Scan for the cell matching the given text and deliver its [x, y] coordinate at center. 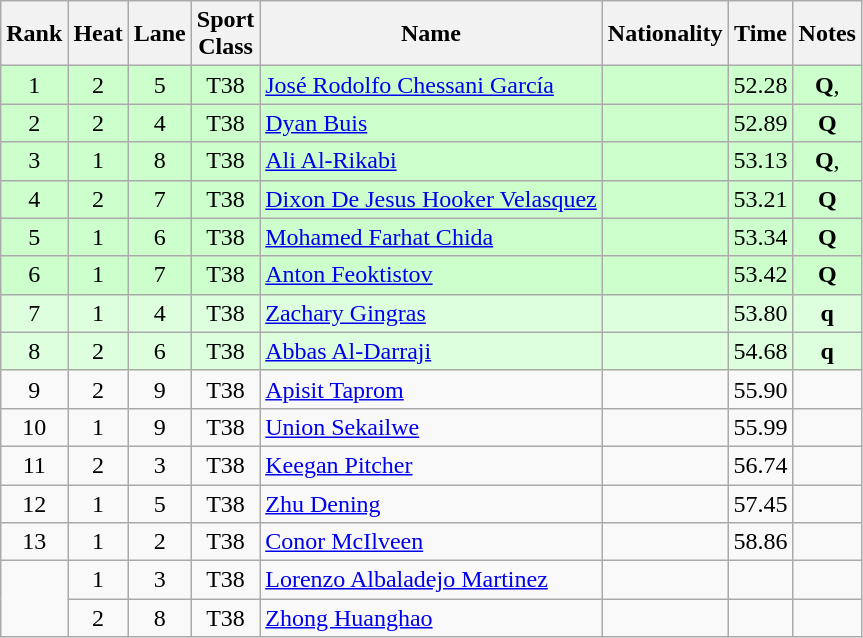
Union Sekailwe [432, 427]
13 [34, 542]
Dyan Buis [432, 123]
Keegan Pitcher [432, 465]
53.42 [760, 275]
Anton Feoktistov [432, 275]
56.74 [760, 465]
Notes [827, 34]
52.89 [760, 123]
Name [432, 34]
Mohamed Farhat Chida [432, 237]
12 [34, 503]
53.21 [760, 199]
Lane [160, 34]
Abbas Al-Darraji [432, 351]
José Rodolfo Chessani García [432, 85]
Zhong Huanghao [432, 618]
SportClass [225, 34]
54.68 [760, 351]
Apisit Taprom [432, 389]
11 [34, 465]
Lorenzo Albaladejo Martinez [432, 580]
10 [34, 427]
Conor McIlveen [432, 542]
Nationality [665, 34]
55.99 [760, 427]
58.86 [760, 542]
Ali Al-Rikabi [432, 161]
Dixon De Jesus Hooker Velasquez [432, 199]
Zachary Gingras [432, 313]
53.80 [760, 313]
55.90 [760, 389]
Heat [98, 34]
Zhu Dening [432, 503]
53.34 [760, 237]
Rank [34, 34]
52.28 [760, 85]
53.13 [760, 161]
57.45 [760, 503]
Time [760, 34]
